From the cell containing the given text, extract its center point as (x, y) coordinate. 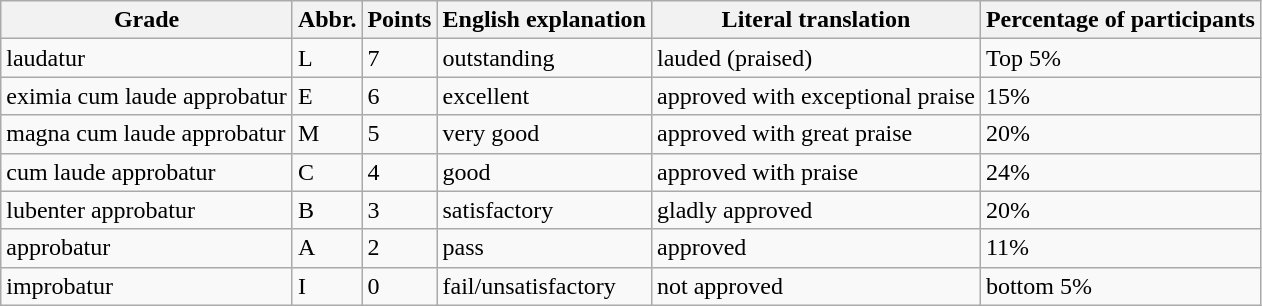
Percentage of participants (1120, 20)
fail/unsatisfactory (544, 286)
24% (1120, 172)
A (327, 248)
improbatur (147, 286)
L (327, 58)
gladly approved (816, 210)
E (327, 96)
C (327, 172)
magna cum laude approbatur (147, 134)
satisfactory (544, 210)
2 (400, 248)
3 (400, 210)
bottom 5% (1120, 286)
cum laude approbatur (147, 172)
M (327, 134)
good (544, 172)
0 (400, 286)
I (327, 286)
Abbr. (327, 20)
approved (816, 248)
very good (544, 134)
approved with great praise (816, 134)
English explanation (544, 20)
4 (400, 172)
approved with exceptional praise (816, 96)
Points (400, 20)
pass (544, 248)
approbatur (147, 248)
excellent (544, 96)
Grade (147, 20)
lubenter approbatur (147, 210)
7 (400, 58)
lauded (praised) (816, 58)
B (327, 210)
Top 5% (1120, 58)
not approved (816, 286)
15% (1120, 96)
6 (400, 96)
approved with praise (816, 172)
Literal translation (816, 20)
5 (400, 134)
eximia cum laude approbatur (147, 96)
11% (1120, 248)
laudatur (147, 58)
outstanding (544, 58)
